Pinpoint the cell where the given text exists, returning its (x, y) midpoint coordinate. 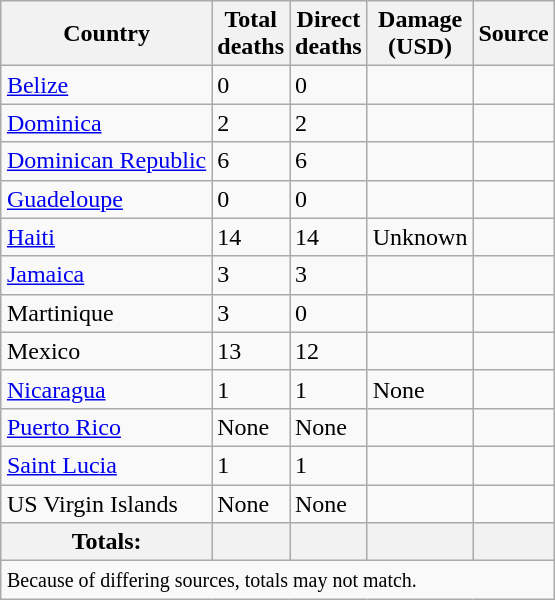
Damage(USD) (420, 34)
Puerto Rico (106, 427)
Haiti (106, 237)
Because of differing sources, totals may not match. (278, 580)
Martinique (106, 313)
Totaldeaths (251, 34)
Country (106, 34)
12 (329, 351)
Directdeaths (329, 34)
Source (514, 34)
13 (251, 351)
Saint Lucia (106, 465)
Jamaica (106, 275)
Nicaragua (106, 389)
US Virgin Islands (106, 503)
Unknown (420, 237)
Dominican Republic (106, 161)
Guadeloupe (106, 199)
Totals: (106, 542)
Belize (106, 85)
Dominica (106, 123)
Mexico (106, 351)
